Return [X, Y] of the center of cell containing provided text 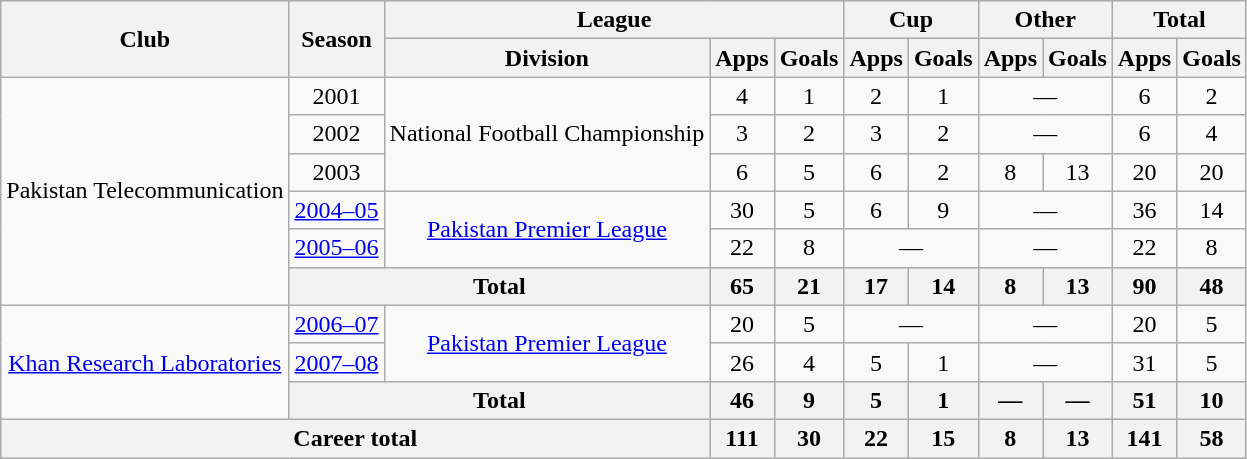
2005–06 [336, 248]
26 [742, 362]
111 [742, 438]
2007–08 [336, 362]
Division [547, 58]
Khan Research Laboratories [145, 362]
31 [1144, 362]
Other [1045, 20]
2006–07 [336, 324]
2001 [336, 96]
65 [742, 286]
Club [145, 39]
League [614, 20]
51 [1144, 400]
2004–05 [336, 210]
2003 [336, 172]
36 [1144, 210]
58 [1212, 438]
46 [742, 400]
17 [876, 286]
21 [809, 286]
15 [943, 438]
90 [1144, 286]
48 [1212, 286]
Season [336, 39]
National Football Championship [547, 134]
Cup [911, 20]
2002 [336, 134]
Career total [356, 438]
Pakistan Telecommunication [145, 191]
10 [1212, 400]
141 [1144, 438]
